Search for the cell housing the specified text and yield its [x, y] center coordinate. 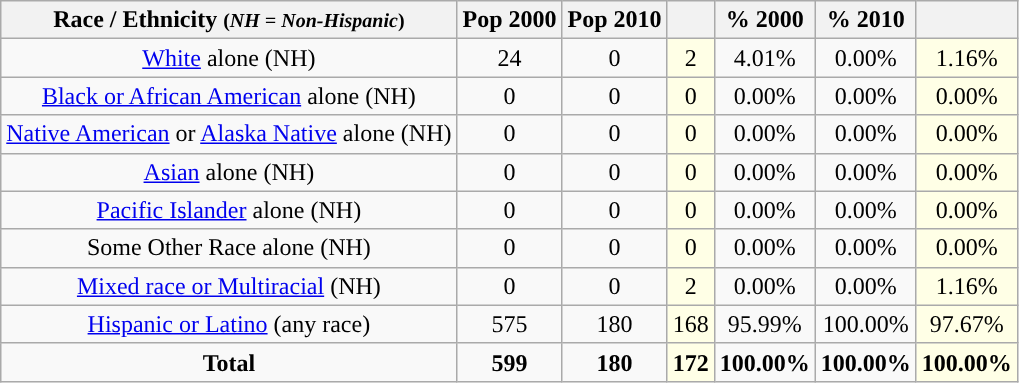
Some Other Race alone (NH) [229, 248]
Pop 2000 [510, 20]
97.67% [966, 324]
Race / Ethnicity (NH = Non-Hispanic) [229, 20]
Black or African American alone (NH) [229, 96]
Hispanic or Latino (any race) [229, 324]
Mixed race or Multiracial (NH) [229, 286]
% 2000 [764, 20]
168 [690, 324]
4.01% [764, 58]
95.99% [764, 324]
172 [690, 362]
Total [229, 362]
Pacific Islander alone (NH) [229, 210]
Native American or Alaska Native alone (NH) [229, 134]
575 [510, 324]
% 2010 [866, 20]
White alone (NH) [229, 58]
Asian alone (NH) [229, 172]
24 [510, 58]
599 [510, 362]
Pop 2010 [614, 20]
